Identify which cell holds the provided text, then report its [x, y] central coordinate. 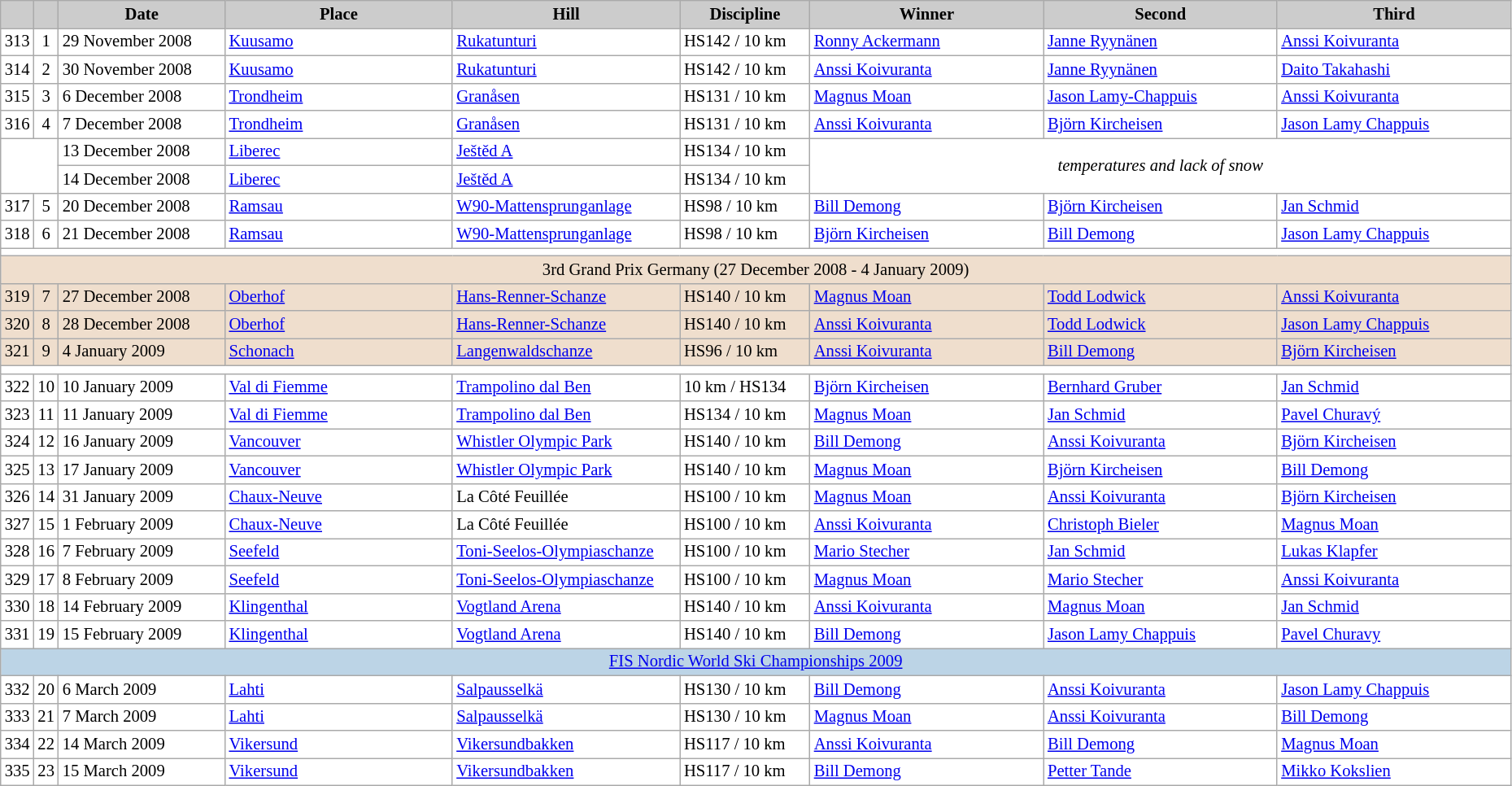
13 [46, 469]
Bernhard Gruber [1160, 387]
1 February 2009 [142, 525]
327 [18, 525]
5 [46, 207]
14 March 2009 [142, 745]
temperatures and lack of snow [1161, 165]
7 [46, 297]
15 March 2009 [142, 771]
332 [18, 689]
20 [46, 689]
19 [46, 634]
320 [18, 325]
323 [18, 414]
321 [18, 352]
18 [46, 607]
27 December 2008 [142, 297]
334 [18, 745]
317 [18, 207]
322 [18, 387]
335 [18, 771]
314 [18, 69]
319 [18, 297]
13 December 2008 [142, 151]
Jason Lamy-Chappuis [1160, 97]
Pavel Churavý [1394, 414]
Daito Takahashi [1394, 69]
6 December 2008 [142, 97]
328 [18, 552]
331 [18, 634]
Winner [927, 14]
29 November 2008 [142, 41]
16 January 2009 [142, 442]
9 [46, 352]
330 [18, 607]
Second [1160, 14]
21 [46, 717]
8 [46, 325]
318 [18, 234]
Place [339, 14]
10 km / HS134 [745, 387]
2 [46, 69]
15 [46, 525]
17 January 2009 [142, 469]
14 February 2009 [142, 607]
Ronny Ackermann [927, 41]
325 [18, 469]
11 [46, 414]
7 February 2009 [142, 552]
14 [46, 497]
31 January 2009 [142, 497]
12 [46, 442]
3rd Grand Prix Germany (27 December 2008 - 4 January 2009) [756, 269]
8 February 2009 [142, 579]
7 December 2008 [142, 124]
7 March 2009 [142, 717]
4 [46, 124]
Langenwaldschanze [566, 352]
316 [18, 124]
HS96 / 10 km [745, 352]
6 March 2009 [142, 689]
FIS Nordic World Ski Championships 2009 [756, 662]
326 [18, 497]
4 January 2009 [142, 352]
11 January 2009 [142, 414]
Lukas Klapfer [1394, 552]
Petter Tande [1160, 771]
333 [18, 717]
Hill [566, 14]
Christoph Bieler [1160, 525]
14 December 2008 [142, 179]
21 December 2008 [142, 234]
Mikko Kokslien [1394, 771]
Pavel Churavy [1394, 634]
1 [46, 41]
28 December 2008 [142, 325]
329 [18, 579]
313 [18, 41]
10 [46, 387]
20 December 2008 [142, 207]
324 [18, 442]
Discipline [745, 14]
6 [46, 234]
30 November 2008 [142, 69]
Third [1394, 14]
16 [46, 552]
315 [18, 97]
10 January 2009 [142, 387]
17 [46, 579]
15 February 2009 [142, 634]
Schonach [339, 352]
23 [46, 771]
22 [46, 745]
3 [46, 97]
Date [142, 14]
